Return [x, y] of the center of cell containing provided text 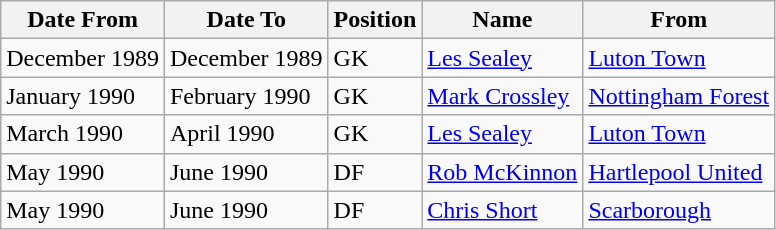
January 1990 [83, 96]
Rob McKinnon [502, 172]
Scarborough [679, 210]
Date To [246, 20]
Position [375, 20]
February 1990 [246, 96]
April 1990 [246, 134]
March 1990 [83, 134]
Date From [83, 20]
Name [502, 20]
Chris Short [502, 210]
Hartlepool United [679, 172]
Nottingham Forest [679, 96]
Mark Crossley [502, 96]
From [679, 20]
